For the text-containing cell, return its midpoint in [x, y] coordinate format. 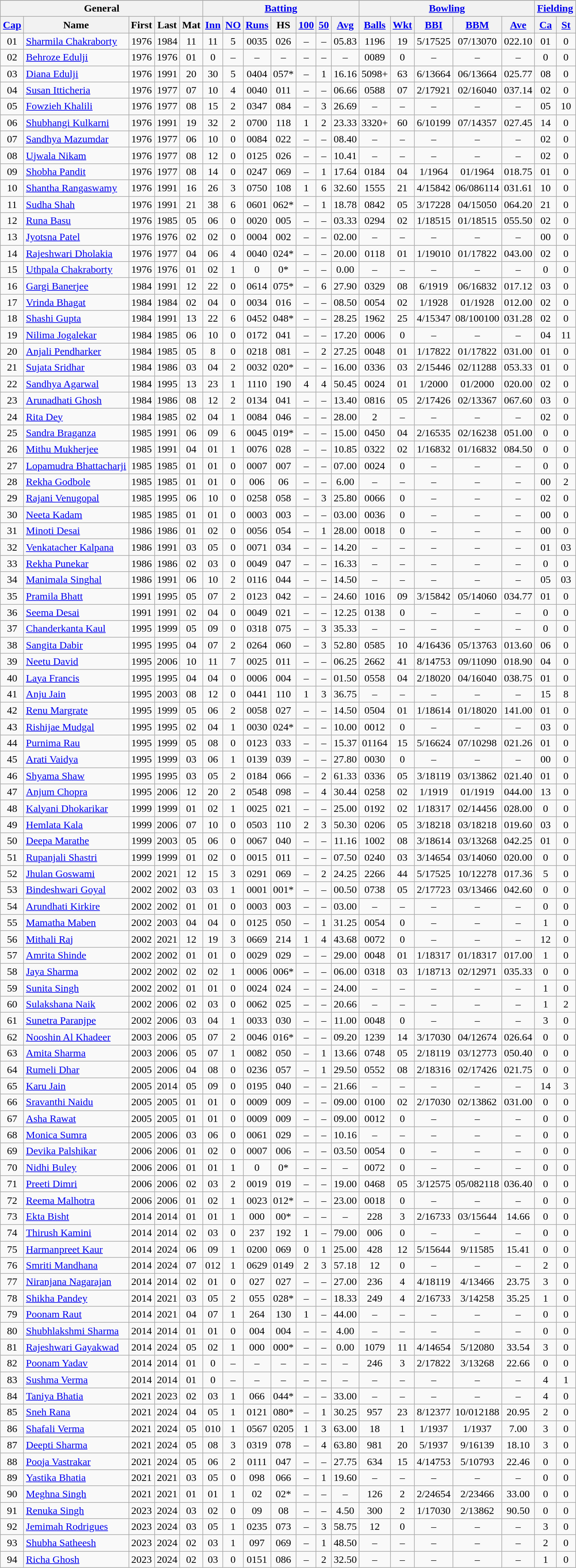
Deepti Sharma [76, 1445]
0062 [257, 1004]
2/17822 [434, 1363]
6/13664 [434, 74]
23.00 [345, 1200]
2/24654 [434, 1494]
4.00 [345, 1331]
66 [12, 1102]
Poonam Raut [76, 1315]
4/18119 [434, 1282]
043.00 [519, 253]
56 [12, 939]
Rishijae Mudgal [76, 727]
01/1928 [477, 302]
7.00 [519, 1429]
0218 [257, 351]
Behroze Edulji [76, 57]
192 [284, 1233]
31.25 [345, 923]
HS [284, 25]
Bindeshwari Goyal [76, 890]
00.50 [345, 890]
2/18119 [434, 1053]
0035 [257, 41]
300 [375, 1510]
08.40 [345, 139]
0236 [257, 1070]
4/14753 [434, 1461]
2/17030 [434, 1102]
021.40 [519, 776]
2/17426 [434, 400]
24 [12, 416]
4/15347 [434, 319]
Runs [257, 25]
030 [284, 1021]
Sandra Braganza [76, 433]
Bowling [447, 9]
22.66 [519, 1363]
Nidhi Buley [76, 1167]
022.10 [519, 41]
1/19010 [434, 253]
Deepa Marathe [76, 841]
26.69 [345, 106]
022 [284, 139]
00* [284, 1216]
5/12080 [477, 1347]
1/18713 [434, 971]
0738 [375, 890]
Shashi Gupta [76, 319]
0404 [257, 74]
86 [12, 1429]
084.50 [519, 449]
051.00 [519, 433]
23.33 [345, 123]
028* [284, 1298]
11.16 [345, 841]
13.40 [345, 400]
05.83 [345, 41]
0045 [257, 433]
044 [284, 580]
Anjali Pendharker [76, 351]
0134 [257, 400]
02/13367 [477, 400]
3/18119 [434, 776]
29 [12, 498]
44.00 [345, 1315]
000* [284, 1347]
80 [12, 1331]
0450 [375, 433]
Diana Edulji [76, 74]
48.50 [345, 1543]
3/13268 [477, 1363]
05/082118 [477, 1184]
27.25 [345, 351]
0089 [375, 57]
0205 [284, 1429]
0015 [257, 857]
Sunita Singh [76, 988]
Sudha Shah [76, 205]
43 [12, 727]
016 [284, 302]
Rekha Godbole [76, 482]
63.00 [345, 1429]
0291 [257, 874]
3/17228 [434, 205]
10/12278 [477, 874]
Neeta Kadam [76, 515]
0149 [284, 1266]
10.41 [345, 155]
24.00 [345, 988]
4/15842 [434, 188]
32.50 [345, 1559]
Ujwala Nikam [76, 155]
5/1937 [434, 1445]
0056 [257, 531]
61 [12, 1021]
Manimala Singhal [76, 580]
92 [12, 1527]
Last [167, 25]
039 [284, 760]
6.00 [345, 482]
Shubhlakshmi Sharma [76, 1331]
075* [284, 286]
Mat [191, 25]
45 [12, 760]
0172 [257, 335]
27.80 [345, 760]
Uthpala Chakraborty [76, 270]
85 [12, 1412]
236 [375, 1282]
02/14456 [477, 808]
028 [284, 449]
060 [284, 645]
3/18218 [434, 825]
08.50 [345, 302]
03/18218 [477, 825]
Name [76, 25]
69 [12, 1151]
89 [12, 1478]
1555 [375, 188]
Fielding [555, 9]
35.25 [519, 1298]
01/18317 [477, 955]
5/10793 [477, 1461]
0842 [375, 205]
038.75 [519, 678]
Susan Itticheria [76, 90]
33 [12, 564]
22.46 [519, 1461]
081 [284, 351]
18.78 [345, 205]
042 [284, 596]
Shubhangi Kulkarni [76, 123]
Sunetra Paranjpe [76, 1021]
190 [284, 384]
79.00 [345, 1233]
Rita Dey [76, 416]
0552 [375, 1070]
06.25 [345, 661]
87 [12, 1445]
82 [12, 1363]
2/17723 [434, 890]
0700 [257, 123]
20.00 [345, 253]
Kalyani Dhokarikar [76, 808]
27.75 [345, 1461]
Avg [345, 25]
07.50 [345, 857]
0503 [257, 825]
1/17822 [434, 351]
52 [12, 874]
93 [12, 1543]
118 [284, 123]
Shantha Rangaswamy [76, 188]
Richa Ghosh [76, 1559]
33.54 [519, 1347]
Karu Jain [76, 1086]
0247 [257, 172]
57 [12, 955]
42 [12, 710]
03/12773 [477, 1053]
Laya Francis [76, 678]
246 [375, 1363]
025 [284, 1004]
17.64 [345, 172]
12.25 [345, 612]
0322 [375, 449]
02/12971 [477, 971]
Ekta Bisht [76, 1216]
39 [12, 661]
Mithali Raj [76, 939]
053.33 [519, 368]
054 [284, 531]
61.33 [345, 776]
0240 [375, 857]
25.80 [345, 498]
130 [284, 1315]
0046 [257, 1037]
84 [12, 1396]
019.60 [519, 825]
28 [12, 482]
012.00 [519, 302]
Rekha Punekar [76, 564]
Nooshin Al Khadeer [76, 1037]
58.75 [345, 1527]
0001 [257, 890]
Rajeshwari Dholakia [76, 253]
Pooja Vastrakar [76, 1461]
Cap [12, 25]
007 [284, 465]
001* [284, 890]
Renu Margrate [76, 710]
Pramila Bhatt [76, 596]
Arati Vaidya [76, 760]
0004 [257, 237]
30.44 [345, 792]
03/15644 [477, 1216]
0036 [375, 515]
47 [12, 792]
0139 [257, 760]
0585 [375, 645]
10.16 [345, 1135]
27.00 [345, 1282]
1196 [375, 41]
027.45 [519, 123]
78 [12, 1298]
084 [284, 106]
Rajani Venugopal [76, 498]
0118 [375, 253]
10/012188 [477, 1412]
428 [375, 1249]
Asha Rawat [76, 1119]
0629 [257, 1266]
3/15842 [434, 596]
0082 [257, 1053]
62 [12, 1037]
2/23466 [477, 1494]
062* [284, 205]
034 [284, 547]
03/13268 [477, 841]
06/13664 [477, 74]
0329 [375, 286]
Gargi Banerjee [76, 286]
1016 [375, 596]
20.66 [345, 1004]
Amita Sharma [76, 1053]
Niranjana Nagarajan [76, 1282]
0111 [257, 1461]
02/13862 [477, 1102]
017.12 [519, 286]
04/15050 [477, 205]
17.20 [345, 335]
1110 [257, 384]
018.75 [519, 172]
Sandhya Agarwal [76, 384]
0067 [257, 841]
5/15644 [434, 1249]
0235 [257, 1527]
27 [12, 465]
3/14258 [477, 1298]
4.50 [345, 1510]
019* [284, 433]
Harmanpreet Kaur [76, 1249]
75 [12, 1249]
2/18020 [434, 678]
01.50 [345, 678]
09.20 [345, 1037]
Devika Palshikar [76, 1151]
1079 [375, 1347]
2/13862 [477, 1510]
075 [284, 629]
037.14 [519, 90]
0816 [375, 400]
Venkatacher Kalpana [76, 547]
057* [284, 74]
0138 [375, 612]
0151 [257, 1559]
Ave [519, 25]
Batting [281, 9]
35.33 [345, 629]
30.25 [345, 1412]
141.00 [519, 710]
2/18316 [434, 1070]
23.75 [519, 1282]
1962 [375, 319]
31 [12, 531]
1/18614 [434, 710]
63.80 [345, 1445]
0669 [257, 939]
033 [284, 743]
0601 [257, 205]
02* [284, 1494]
19.60 [345, 1478]
035.33 [519, 971]
1/17030 [434, 1510]
27.90 [345, 286]
Sangita Dabir [76, 645]
1/16832 [434, 449]
8/12377 [434, 1412]
20.95 [519, 1412]
04/12674 [477, 1037]
2266 [375, 874]
1002 [375, 841]
Fowzieh Khalili [76, 106]
044* [284, 1396]
49 [12, 825]
Reema Malhotra [76, 1200]
08/100100 [477, 319]
067.60 [519, 400]
St [566, 25]
01/18020 [477, 710]
64 [12, 1070]
021.75 [519, 1070]
021.26 [519, 743]
BBI [434, 25]
0614 [257, 286]
0504 [375, 710]
0076 [257, 449]
3320+ [375, 123]
02/16238 [477, 433]
18.10 [519, 1445]
35 [12, 596]
0020 [257, 221]
02/11288 [477, 368]
73 [12, 1216]
020* [284, 368]
1239 [375, 1037]
048* [284, 319]
0452 [257, 319]
6/10199 [434, 123]
Purnima Rau [76, 743]
15.41 [519, 1249]
Sulakshana Naik [76, 1004]
044.00 [519, 792]
14.66 [519, 1216]
012 [213, 1266]
1/1928 [434, 302]
67 [12, 1119]
006* [284, 971]
3/14654 [434, 857]
16.00 [345, 368]
NO [233, 25]
012* [284, 1200]
002 [284, 237]
013.60 [519, 645]
024 [284, 988]
02/16040 [477, 90]
4/13466 [477, 1282]
16.33 [345, 564]
10.85 [345, 449]
79 [12, 1315]
32.60 [345, 188]
Poonam Yadav [76, 1363]
01/1919 [477, 792]
086 [284, 1559]
Neetu David [76, 661]
9/11585 [477, 1249]
0200 [257, 1249]
0750 [257, 188]
0019 [257, 1184]
54 [12, 906]
88 [12, 1461]
06.00 [345, 971]
28.25 [345, 319]
Vrinda Bhagat [76, 302]
Renuka Singh [76, 1510]
Sravanthi Naidu [76, 1102]
2662 [375, 661]
Jaya Sharma [76, 971]
Preeti Dimri [76, 1184]
36.75 [345, 694]
72 [12, 1200]
108 [284, 188]
Sharmila Chakraborty [76, 41]
2/16535 [434, 433]
29.00 [345, 955]
073 [284, 1527]
0567 [257, 1429]
Minoti Desai [76, 531]
9/16139 [477, 1445]
228 [375, 1216]
29.50 [345, 1070]
81 [12, 1347]
General [102, 9]
40 [12, 678]
Shubha Satheesh [76, 1543]
74 [12, 1233]
03/13466 [477, 890]
02/17426 [477, 1070]
06.66 [345, 90]
58 [12, 971]
Shikha Pandey [76, 1298]
5/16624 [434, 743]
07/13070 [477, 41]
91 [12, 1510]
028.00 [519, 808]
Monica Sumra [76, 1135]
19.00 [345, 1184]
77 [12, 1282]
0206 [375, 825]
01/2000 [477, 384]
90.50 [519, 1510]
Seema Desai [76, 612]
52.80 [345, 645]
017.00 [519, 955]
BBM [477, 25]
042.60 [519, 890]
Sushma Verma [76, 1380]
07/14357 [477, 123]
097 [257, 1543]
0121 [257, 1412]
005 [284, 221]
0033 [257, 1021]
019 [284, 1184]
90 [12, 1494]
24.60 [345, 596]
1/1919 [434, 792]
4/16436 [434, 645]
11.00 [345, 1021]
03.50 [345, 1151]
3/18614 [434, 841]
1/18515 [434, 221]
09/11090 [477, 661]
48 [12, 808]
8/14753 [434, 661]
57.18 [345, 1266]
46 [12, 776]
237 [257, 1233]
Rupanjali Shastri [76, 857]
First [141, 25]
034.77 [519, 596]
Jhulan Goswami [76, 874]
4/14654 [434, 1347]
2/15446 [434, 368]
Sujata Sridhar [76, 368]
07.00 [345, 465]
17 [12, 302]
04/16040 [477, 678]
01/18515 [477, 221]
0192 [375, 808]
0347 [257, 106]
Arunadhati Ghosh [76, 400]
05/14060 [477, 596]
Meghna Singh [76, 1494]
0066 [375, 498]
01164 [375, 743]
0061 [257, 1135]
0468 [375, 1184]
53 [12, 890]
981 [375, 1445]
37 [12, 629]
05/13763 [477, 645]
080* [284, 1412]
3/17030 [434, 1037]
51 [12, 857]
3/12575 [434, 1184]
Yastika Bhatia [76, 1478]
03/13862 [477, 776]
042.25 [519, 841]
2/17921 [434, 90]
Sandhya Mazumdar [76, 139]
Smriti Mandhana [76, 1266]
02.00 [345, 237]
Nilima Jogalekar [76, 335]
Balls [375, 25]
Shobha Pandit [76, 172]
018.90 [519, 661]
5098+ [375, 74]
0294 [375, 221]
050.40 [519, 1053]
0264 [257, 645]
Mamatha Maben [76, 923]
100 [306, 25]
0071 [257, 547]
031.28 [519, 319]
Lopamudra Bhattacharji [76, 465]
7 [233, 661]
0441 [257, 694]
Arundhati Kirkire [76, 906]
0548 [257, 792]
1/2000 [434, 384]
214 [284, 939]
Sneh Rana [76, 1412]
50.45 [345, 384]
03.33 [345, 221]
Chanderkanta Kaul [76, 629]
0588 [375, 90]
34 [12, 580]
010 [213, 1429]
94 [12, 1559]
14.20 [345, 547]
6/1919 [434, 286]
Shafali Verma [76, 1429]
0029 [257, 955]
55 [12, 923]
06/086114 [477, 188]
Rajeshwari Gayakwad [76, 1347]
264 [257, 1315]
76 [12, 1266]
01/1964 [477, 172]
Inn [213, 25]
Mithu Mukherjee [76, 449]
Anjum Chopra [76, 792]
15.00 [345, 433]
Anju Jain [76, 694]
01/16832 [477, 449]
Ca [546, 25]
Amrita Shinde [76, 955]
10.00 [345, 727]
50.30 [345, 825]
055 [257, 1298]
Taniya Bhatia [76, 1396]
Jemimah Rodrigues [76, 1527]
Rumeli Dhar [76, 1070]
055.50 [519, 221]
057 [284, 1070]
017.36 [519, 874]
0319 [257, 1445]
Shyama Shaw [76, 776]
Hemlata Kala [76, 825]
18.33 [345, 1298]
078 [284, 1445]
15.37 [345, 743]
126 [375, 1494]
0032 [257, 368]
65 [12, 1086]
Runa Basu [76, 221]
Thirush Kamini [76, 1233]
03/14060 [477, 857]
634 [375, 1461]
016* [284, 1037]
59 [12, 988]
249 [375, 1298]
0748 [375, 1053]
046 [284, 416]
06/16832 [477, 286]
16.16 [345, 74]
0195 [257, 1086]
13.66 [345, 1053]
Jyotsna Patel [76, 237]
68 [12, 1135]
0558 [375, 678]
43.68 [345, 939]
70 [12, 1167]
1/1964 [434, 172]
064.20 [519, 205]
24.25 [345, 874]
21.66 [345, 1086]
957 [375, 1412]
058 [284, 498]
Wkt [402, 25]
71 [12, 1184]
025.77 [519, 74]
0100 [375, 1102]
026.64 [519, 1037]
0116 [257, 580]
031.61 [519, 188]
07/10298 [477, 743]
0034 [257, 302]
0023 [257, 1200]
0058 [257, 710]
83 [12, 1380]
036.40 [519, 1184]
36 [12, 612]
